Capture the cell that displays the provided text and extract its (X, Y) central coordinate. 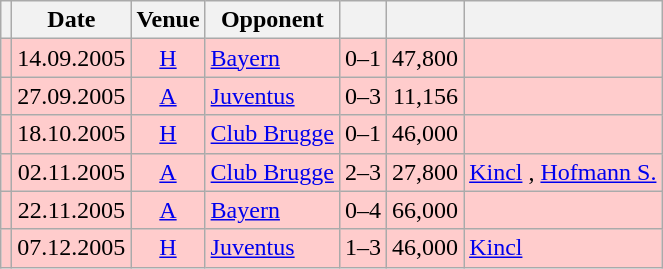
47,800 (426, 58)
66,000 (426, 210)
Opponent (272, 20)
0–4 (362, 210)
Venue (168, 20)
22.11.2005 (72, 210)
11,156 (426, 96)
27.09.2005 (72, 96)
18.10.2005 (72, 134)
14.09.2005 (72, 58)
2–3 (362, 172)
0–3 (362, 96)
27,800 (426, 172)
Kincl (563, 248)
1–3 (362, 248)
Date (72, 20)
02.11.2005 (72, 172)
07.12.2005 (72, 248)
Kincl , Hofmann S. (563, 172)
